Pinpoint the cell where the given text exists, returning its [X, Y] midpoint coordinate. 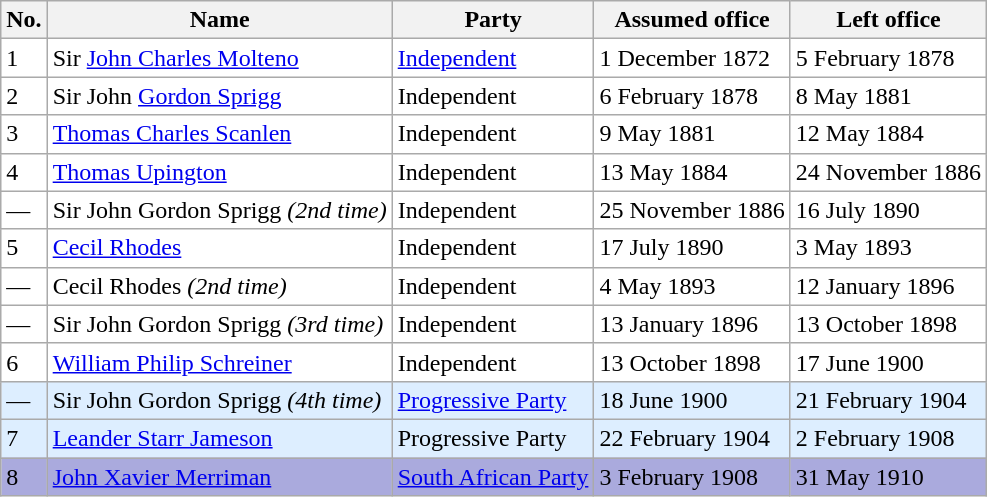
Party [493, 20]
13 January 1896 [692, 324]
Sir John Gordon Sprigg (2nd time) [220, 210]
8 [24, 477]
7 [24, 438]
4 [24, 172]
3 February 1908 [692, 477]
24 November 1886 [888, 172]
18 June 1900 [692, 400]
No. [24, 20]
9 May 1881 [692, 134]
12 May 1884 [888, 134]
16 July 1890 [888, 210]
South African Party [493, 477]
4 May 1893 [692, 286]
5 [24, 248]
25 November 1886 [692, 210]
22 February 1904 [692, 438]
6 February 1878 [692, 96]
Sir John Gordon Sprigg (3rd time) [220, 324]
Sir John Gordon Sprigg [220, 96]
John Xavier Merriman [220, 477]
Left office [888, 20]
3 May 1893 [888, 248]
1 [24, 58]
8 May 1881 [888, 96]
Name [220, 20]
13 May 1884 [692, 172]
2 [24, 96]
Sir John Gordon Sprigg (4th time) [220, 400]
William Philip Schreiner [220, 362]
5 February 1878 [888, 58]
2 February 1908 [888, 438]
Thomas Charles Scanlen [220, 134]
17 July 1890 [692, 248]
Leander Starr Jameson [220, 438]
12 January 1896 [888, 286]
Assumed office [692, 20]
6 [24, 362]
17 June 1900 [888, 362]
1 December 1872 [692, 58]
31 May 1910 [888, 477]
3 [24, 134]
Cecil Rhodes (2nd time) [220, 286]
Cecil Rhodes [220, 248]
Sir John Charles Molteno [220, 58]
Thomas Upington [220, 172]
21 February 1904 [888, 400]
